Search for the cell housing the specified text and yield its [x, y] center coordinate. 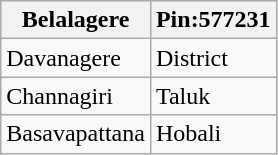
Davanagere [76, 58]
Taluk [213, 96]
Belalagere [76, 20]
Basavapattana [76, 134]
Hobali [213, 134]
District [213, 58]
Channagiri [76, 96]
Pin:577231 [213, 20]
